From the cell containing the given text, extract its center point as [X, Y] coordinate. 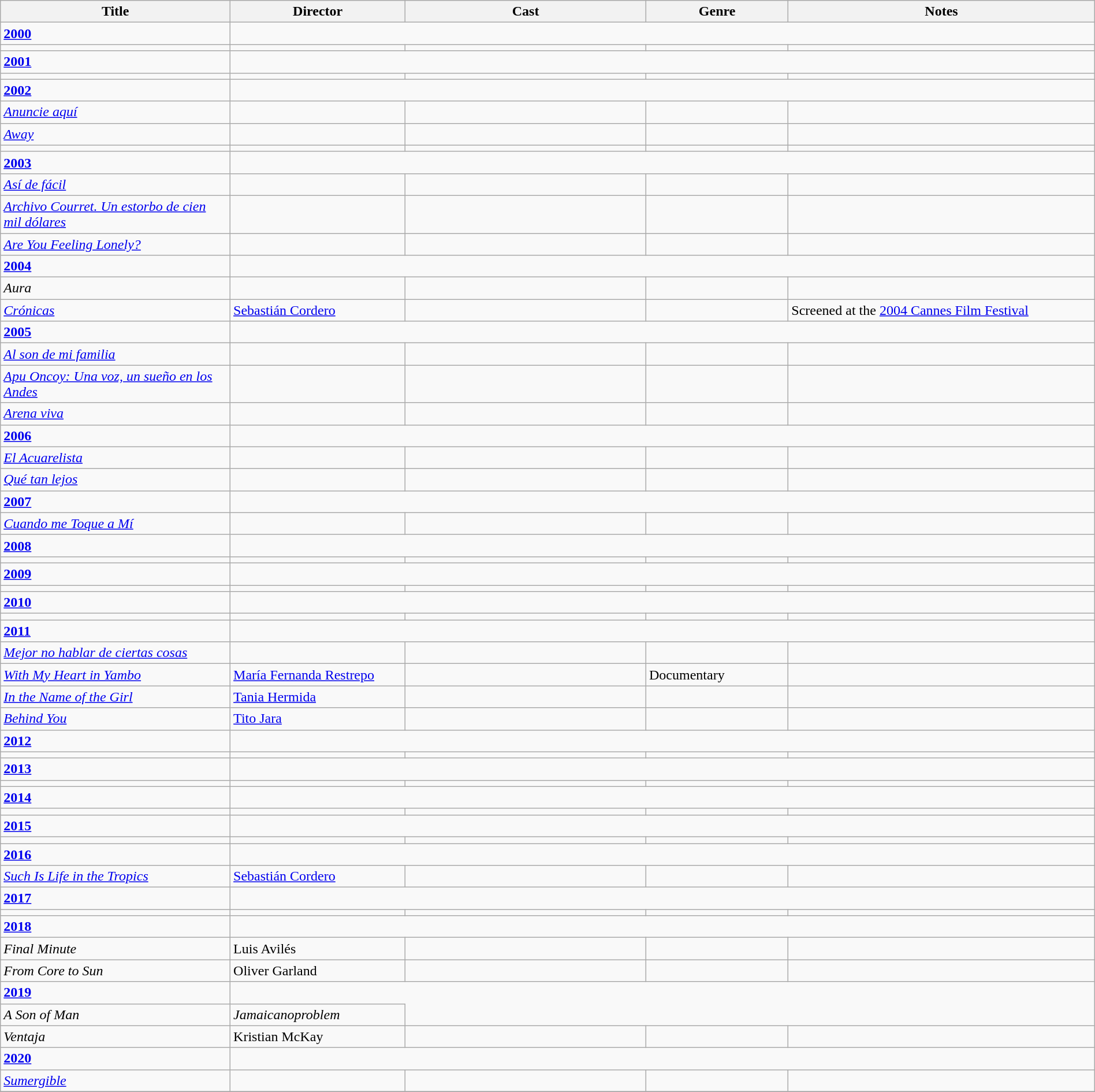
Jamaicanoproblem [318, 1015]
From Core to Sun [116, 971]
With My Heart in Yambo [116, 675]
2018 [116, 927]
Cast [526, 12]
2012 [116, 741]
Arena viva [116, 414]
2016 [116, 855]
El Acuarelista [116, 458]
2017 [116, 898]
Away [116, 134]
2019 [116, 993]
Director [318, 12]
2005 [116, 332]
2003 [116, 162]
Así de fácil [116, 184]
2010 [116, 603]
Apu Oncoy: Una voz, un sueño en los Andes [116, 384]
Behind You [116, 719]
2009 [116, 574]
Luis Avilés [318, 949]
2002 [116, 90]
Final Minute [116, 949]
2020 [116, 1058]
2006 [116, 436]
Sumergible [116, 1080]
Qué tan lejos [116, 480]
2000 [116, 34]
2013 [116, 769]
Such Is Life in the Tropics [116, 876]
2007 [116, 502]
Cuando me Toque a Mí [116, 523]
2004 [116, 266]
2008 [116, 545]
Genre [717, 12]
Archivo Courret. Un estorbo de cien mil dólares [116, 214]
Notes [941, 12]
2001 [116, 62]
Kristian McKay [318, 1037]
Crónicas [116, 310]
Oliver Garland [318, 971]
Tito Jara [318, 719]
Title [116, 12]
Ventaja [116, 1037]
2014 [116, 797]
Are You Feeling Lonely? [116, 244]
Tania Hermida [318, 697]
Anuncie aquí [116, 112]
2015 [116, 826]
María Fernanda Restrepo [318, 675]
2011 [116, 631]
Mejor no hablar de ciertas cosas [116, 653]
Screened at the 2004 Cannes Film Festival [941, 310]
A Son of Man [116, 1015]
Documentary [717, 675]
Aura [116, 288]
Al son de mi familia [116, 354]
In the Name of the Girl [116, 697]
